Search for the cell housing the specified text and yield its [X, Y] center coordinate. 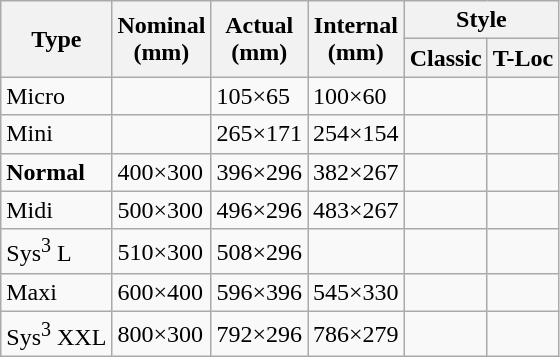
265×171 [260, 134]
496×296 [260, 210]
508×296 [260, 252]
Sys3 L [56, 252]
100×60 [356, 96]
Sys3 XXL [56, 334]
Mini [56, 134]
510×300 [162, 252]
254×154 [356, 134]
Nominal (mm) [162, 39]
786×279 [356, 334]
396×296 [260, 172]
Midi [56, 210]
Maxi [56, 293]
Style [482, 20]
Classic [446, 58]
600×400 [162, 293]
Type [56, 39]
Normal [56, 172]
800×300 [162, 334]
Actual (mm) [260, 39]
596×396 [260, 293]
T-Loc [523, 58]
500×300 [162, 210]
545×330 [356, 293]
Internal (mm) [356, 39]
400×300 [162, 172]
792×296 [260, 334]
382×267 [356, 172]
483×267 [356, 210]
105×65 [260, 96]
Micro [56, 96]
